Output the (X, Y) coordinate of the center of the cell containing the given text.  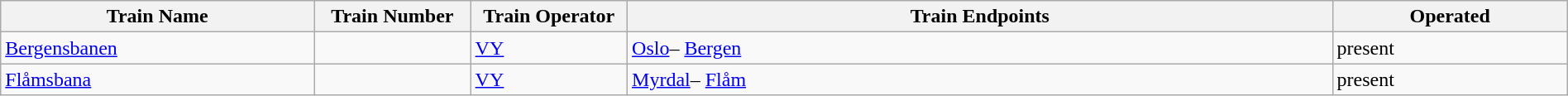
Flåmsbana (157, 79)
Train Endpoints (981, 17)
Operated (1450, 17)
Oslo– Bergen (981, 48)
Train Operator (549, 17)
Myrdal– Flåm (981, 79)
Train Name (157, 17)
Train Number (392, 17)
Bergensbanen (157, 48)
